Output the (X, Y) coordinate of the center of the cell containing the given text.  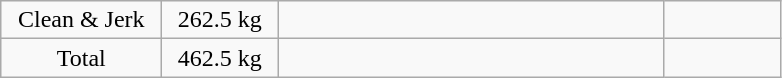
Clean & Jerk (82, 20)
462.5 kg (220, 58)
Total (82, 58)
262.5 kg (220, 20)
